Pinpoint the cell where the given text exists, returning its (x, y) midpoint coordinate. 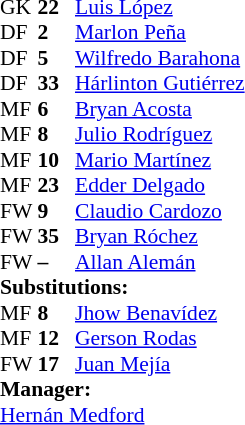
2 (57, 33)
23 (57, 185)
Marlon Peña (160, 33)
6 (57, 109)
9 (57, 211)
Hárlinton Gutiérrez (160, 83)
Allan Alemán (160, 262)
5 (57, 58)
Julio Rodríguez (160, 135)
Edder Delgado (160, 185)
Bryan Róchez (160, 237)
Substitutions: (122, 287)
35 (57, 237)
Bryan Acosta (160, 109)
Claudio Cardozo (160, 211)
Mario Martínez (160, 160)
17 (57, 364)
Wilfredo Barahona (160, 58)
10 (57, 160)
12 (57, 339)
Jhow Benavídez (160, 313)
33 (57, 83)
Manager: (122, 389)
Gerson Rodas (160, 339)
– (57, 262)
Juan Mejía (160, 364)
